Capture the cell that displays the provided text and extract its (x, y) central coordinate. 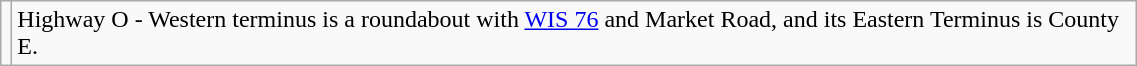
Highway O - Western terminus is a roundabout with WIS 76 and Market Road, and its Eastern Terminus is County E. (574, 34)
